Search for the cell housing the specified text and yield its (x, y) center coordinate. 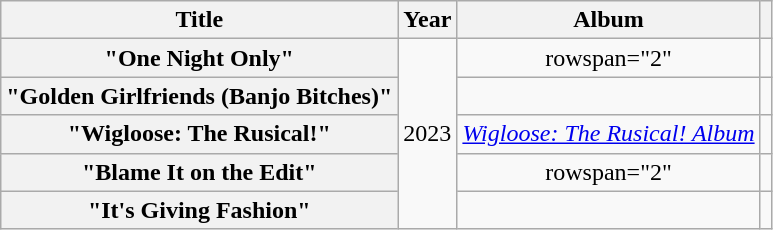
Title (200, 20)
"Blame It on the Edit" (200, 172)
"One Night Only" (200, 58)
2023 (428, 134)
Wigloose: The Rusical! Album (608, 134)
Album (608, 20)
"It's Giving Fashion" (200, 210)
Year (428, 20)
"Wigloose: The Rusical!" (200, 134)
"Golden Girlfriends (Banjo Bitches)" (200, 96)
